Find where the given text appears and provide that cell's center as [X, Y] coordinate. 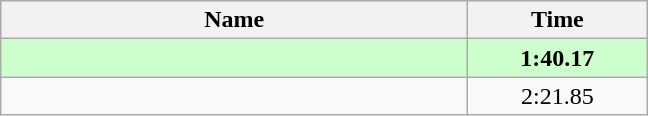
Time [558, 20]
Name [234, 20]
1:40.17 [558, 58]
2:21.85 [558, 96]
